Scan for the cell matching the given text and deliver its [X, Y] coordinate at center. 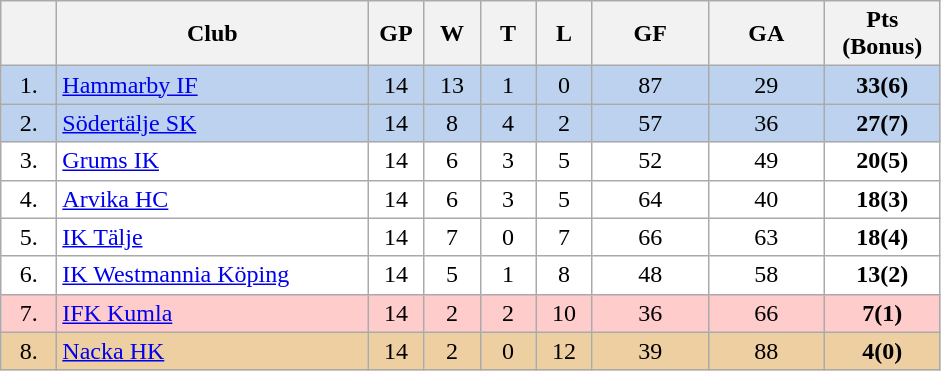
IFK Kumla [212, 313]
5. [29, 237]
13(2) [882, 275]
Club [212, 34]
T [508, 34]
Södertälje SK [212, 123]
64 [650, 199]
57 [650, 123]
13 [452, 85]
IK Tälje [212, 237]
GP [396, 34]
GA [766, 34]
IK Westmannia Köping [212, 275]
12 [564, 351]
W [452, 34]
L [564, 34]
63 [766, 237]
2. [29, 123]
58 [766, 275]
Grums IK [212, 161]
18(4) [882, 237]
6. [29, 275]
Nacka HK [212, 351]
8. [29, 351]
49 [766, 161]
18(3) [882, 199]
27(7) [882, 123]
48 [650, 275]
Arvika HC [212, 199]
87 [650, 85]
GF [650, 34]
88 [766, 351]
7. [29, 313]
10 [564, 313]
1. [29, 85]
3. [29, 161]
4(0) [882, 351]
7(1) [882, 313]
20(5) [882, 161]
Pts (Bonus) [882, 34]
4 [508, 123]
29 [766, 85]
39 [650, 351]
52 [650, 161]
Hammarby IF [212, 85]
40 [766, 199]
33(6) [882, 85]
4. [29, 199]
